Return [x, y] of the center of cell containing provided text 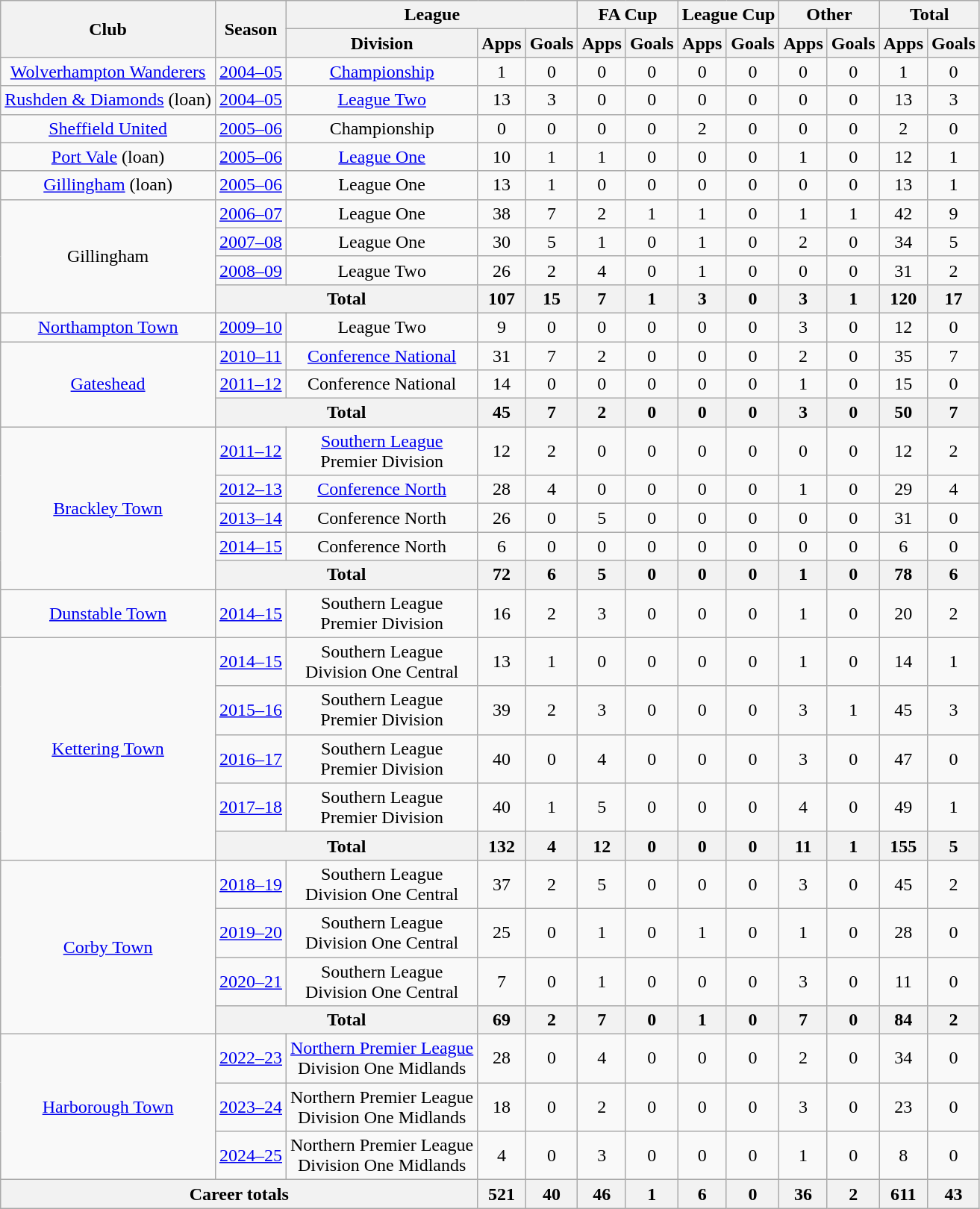
20 [903, 613]
Rushden & Diamonds (loan) [108, 100]
132 [502, 846]
FA Cup [628, 15]
2024–25 [251, 1155]
Brackley Town [108, 507]
29 [903, 490]
2023–24 [251, 1108]
43 [954, 1194]
2009–10 [251, 327]
46 [602, 1194]
Port Vale (loan) [108, 157]
2013–14 [251, 518]
25 [502, 933]
2019–20 [251, 933]
Dunstable Town [108, 613]
2008–09 [251, 270]
120 [903, 299]
2010–11 [251, 356]
Corby Town [108, 946]
69 [502, 1020]
50 [903, 413]
League [432, 15]
Gillingham [108, 256]
18 [502, 1108]
2017–18 [251, 807]
2006–07 [251, 213]
42 [903, 213]
Kettering Town [108, 749]
2022–23 [251, 1058]
Club [108, 29]
2018–19 [251, 884]
37 [502, 884]
2007–08 [251, 242]
521 [502, 1194]
Gillingham (loan) [108, 185]
2015–16 [251, 710]
Division [382, 43]
Sheffield United [108, 128]
10 [502, 157]
Other [829, 15]
Wolverhampton Wanderers [108, 72]
23 [903, 1108]
2020–21 [251, 981]
38 [502, 213]
Career totals [239, 1194]
17 [954, 299]
611 [903, 1194]
72 [502, 575]
Harborough Town [108, 1108]
8 [903, 1155]
84 [903, 1020]
2012–13 [251, 490]
49 [903, 807]
36 [803, 1194]
35 [903, 356]
Northampton Town [108, 327]
30 [502, 242]
107 [502, 299]
78 [903, 575]
2016–17 [251, 758]
League Cup [728, 15]
16 [502, 613]
Season [251, 29]
39 [502, 710]
Gateshead [108, 384]
155 [903, 846]
47 [903, 758]
